Provide the [X, Y] coordinate of the cell's center where the given text is located.  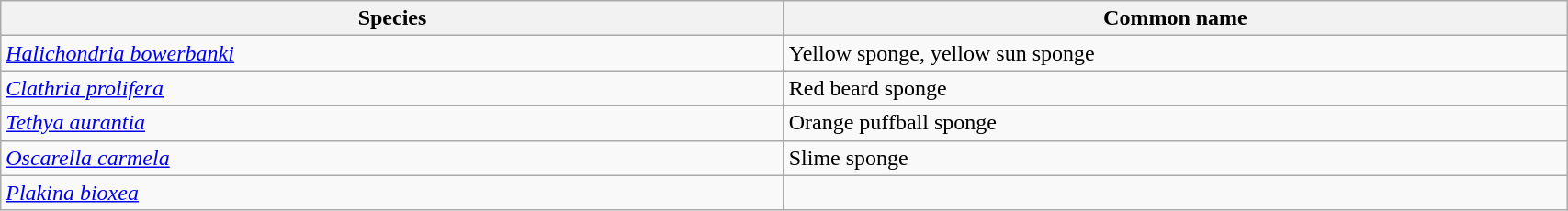
Common name [1175, 18]
Yellow sponge, yellow sun sponge [1175, 53]
Halichondria bowerbanki [392, 53]
Red beard sponge [1175, 88]
Clathria prolifera [392, 88]
Orange puffball sponge [1175, 123]
Plakina bioxea [392, 193]
Slime sponge [1175, 158]
Tethya aurantia [392, 123]
Species [392, 18]
Oscarella carmela [392, 158]
